Pinpoint the cell where the given text exists, returning its [x, y] midpoint coordinate. 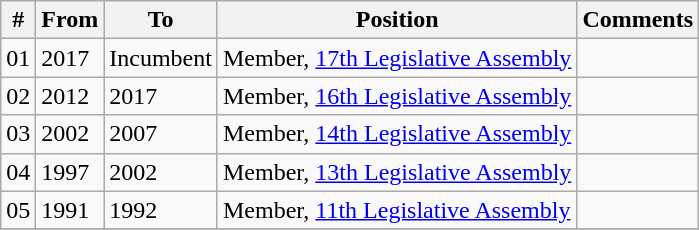
01 [18, 58]
Position [396, 20]
Member, 11th Legislative Assembly [396, 210]
03 [18, 134]
Member, 13th Legislative Assembly [396, 172]
1992 [161, 210]
1997 [70, 172]
02 [18, 96]
Member, 14th Legislative Assembly [396, 134]
Member, 17th Legislative Assembly [396, 58]
04 [18, 172]
Comments [638, 20]
# [18, 20]
Incumbent [161, 58]
2012 [70, 96]
1991 [70, 210]
To [161, 20]
From [70, 20]
05 [18, 210]
Member, 16th Legislative Assembly [396, 96]
2007 [161, 134]
